Return the [X, Y] coordinate for the center point of the cell that contains the specified text.  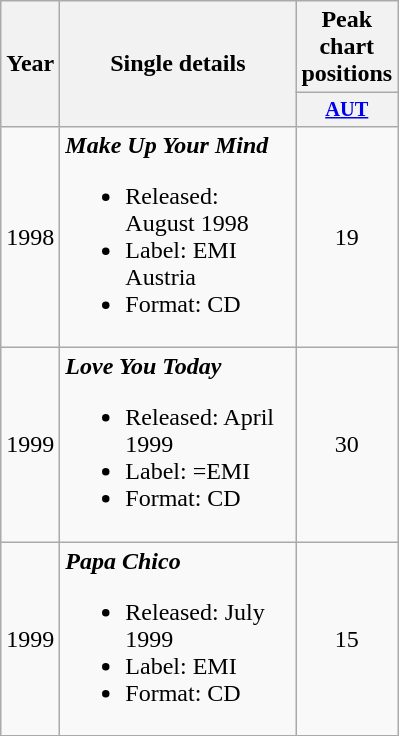
Love You TodayReleased: April 1999Label: =EMIFormat: CD [178, 445]
Year [30, 64]
Peak chart positions [347, 47]
19 [347, 236]
AUT [347, 110]
1998 [30, 236]
Make Up Your MindReleased: August 1998Label: EMI AustriaFormat: CD [178, 236]
30 [347, 445]
Papa ChicoReleased: July 1999Label: EMIFormat: CD [178, 639]
15 [347, 639]
Single details [178, 64]
